Detect which cell encompasses the target text, then output its [X, Y] center coordinate. 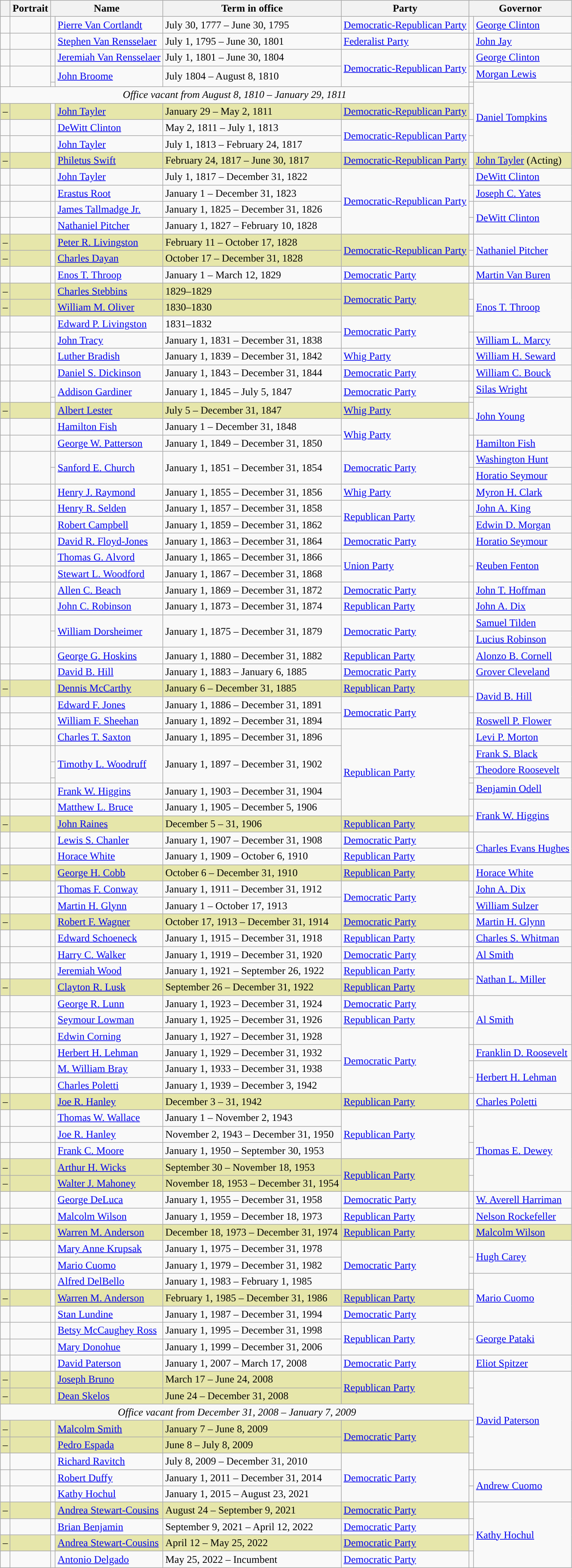
Henry R. Selden [109, 508]
February 24, 1817 – June 30, 1817 [252, 160]
1831–1832 [252, 324]
Charles Stebbins [109, 291]
Betsy McCaughey Ross [109, 1331]
January 1, 1983 – February 1, 1985 [252, 1282]
Daniel Tompkins [523, 117]
1830–1830 [252, 308]
Lucius Robinson [523, 639]
Andrew Cuomo [523, 1486]
David R. Floyd-Jones [109, 541]
January 1, 1933 – December 31, 1938 [252, 1069]
William Dorsheimer [109, 631]
January 1, 1857 – December 31, 1858 [252, 508]
Reuben Fenton [523, 566]
Mary Anne Krupsak [109, 1249]
Name [107, 9]
January 1, 1875 – December 31, 1879 [252, 631]
Frank S. Black [523, 754]
Edward P. Livingston [109, 324]
July 1, 1801 – June 30, 1804 [252, 58]
James Tallmadge Jr. [109, 210]
Robert Duffy [109, 1478]
John Young [523, 416]
December 3 – 31, 1942 [252, 1102]
Philetus Swift [109, 160]
July 1, 1813 – February 24, 1817 [252, 144]
January 1, 1859 – December 31, 1862 [252, 525]
January 1, 1950 – September 30, 1953 [252, 1151]
William H. Seward [523, 356]
Term in office [252, 9]
May 25, 2022 – Incumbent [252, 1559]
January 1, 1903 – December 31, 1904 [252, 791]
July 5 – December 31, 1847 [252, 410]
July 1, 1795 – June 30, 1801 [252, 41]
January 1, 2011 – December 31, 2014 [252, 1478]
John Raines [109, 824]
Pedro Espada [109, 1445]
George W. Patterson [109, 443]
January 1, 1999 – December 31, 2006 [252, 1347]
Thomas F. Conway [109, 889]
John Broome [109, 76]
Office vacant from August 8, 1810 – January 29, 1811 [235, 95]
January 1, 1907 – December 31, 1908 [252, 840]
Edwin Corning [109, 1036]
William L. Marcy [523, 340]
January 1, 1925 – December 31, 1926 [252, 1020]
Office vacant from December 31, 2008 – January 7, 2009 [237, 1412]
Portrait [31, 9]
Jeremiah Van Rensselaer [109, 58]
William M. Oliver [109, 308]
January 1, 1845 – July 5, 1847 [252, 392]
September 26 – December 31, 1922 [252, 987]
June 8 – July 8, 2009 [252, 1445]
Frank C. Moore [109, 1151]
John T. Hoffman [523, 590]
Malcolm Smith [109, 1428]
January 1, 1880 – December 31, 1882 [252, 655]
Addison Gardiner [109, 392]
George G. Hoskins [109, 655]
John Tayler (Acting) [523, 160]
Allen C. Beach [109, 590]
Washington Hunt [523, 460]
Thomas E. Dewey [523, 1151]
Antonio Delgado [109, 1559]
Charles Dayan [109, 259]
January 7 – June 8, 2009 [252, 1428]
John Jay [523, 41]
January 1 – November 2, 1943 [252, 1118]
October 17, 1913 – December 31, 1914 [252, 922]
January 1, 1929 – December 31, 1932 [252, 1053]
January 1, 1975 – December 31, 1978 [252, 1249]
Edwin D. Morgan [523, 525]
November 18, 1953 – December 31, 1954 [252, 1183]
Mary Donohue [109, 1347]
Walter J. Mahoney [109, 1183]
George DeLuca [109, 1200]
January 1, 1873 – December 31, 1874 [252, 606]
John Tracy [109, 340]
Matthew L. Bruce [109, 807]
February 11 – October 17, 1828 [252, 242]
Robert F. Wagner [109, 922]
Erastus Root [109, 193]
January 1, 1979 – December 31, 1982 [252, 1265]
Brian Benjamin [109, 1527]
December 5 – 31, 1906 [252, 824]
January 1 – March 12, 1829 [252, 275]
Charles S. Whitman [523, 938]
Dean Skelos [109, 1396]
January 1 – October 17, 1913 [252, 905]
August 24 – September 9, 2021 [252, 1510]
Daniel S. Dickinson [109, 373]
January 1, 1921 – September 26, 1922 [252, 971]
January 1, 1959 – December 18, 1973 [252, 1216]
January 1, 2007 – March 17, 2008 [252, 1363]
Joseph C. Yates [523, 193]
Thomas G. Alvord [109, 557]
Richard Ravitch [109, 1461]
January 1, 1927 – December 31, 1928 [252, 1036]
November 2, 1943 – December 31, 1950 [252, 1134]
Clayton R. Lusk [109, 987]
January 1, 1892 – December 31, 1894 [252, 721]
July 1, 1817 – December 31, 1822 [252, 177]
January 1, 1849 – December 31, 1850 [252, 443]
Harry C. Walker [109, 955]
Albert Lester [109, 410]
May 2, 1811 – July 1, 1813 [252, 128]
Henry J. Raymond [109, 492]
January 29 – May 2, 1811 [252, 111]
John A. King [523, 508]
July 30, 1777 – June 30, 1795 [252, 25]
Joseph Bruno [109, 1379]
January 1, 1939 – December 3, 1942 [252, 1085]
Martin Van Buren [523, 275]
Seymour Lowman [109, 1020]
Lewis S. Chanler [109, 840]
Charles T. Saxton [109, 737]
George R. Lunn [109, 1004]
January 1, 2015 – August 23, 2021 [252, 1494]
Sanford E. Church [109, 468]
Jeremiah Wood [109, 971]
January 1, 1855 – December 31, 1856 [252, 492]
Stewart L. Woodford [109, 574]
Silas Wright [523, 389]
Edward F. Jones [109, 705]
December 18, 1973 – December 31, 1974 [252, 1233]
Arthur H. Wicks [109, 1167]
W. Averell Harriman [523, 1200]
1829–1829 [252, 291]
Dennis McCarthy [109, 688]
Roswell P. Flower [523, 721]
January 1, 1883 – January 6, 1885 [252, 672]
Robert Campbell [109, 525]
January 1, 1911 – December 31, 1912 [252, 889]
January 1, 1895 – December 31, 1896 [252, 737]
Pierre Van Cortlandt [109, 25]
April 12 – May 25, 2022 [252, 1543]
Federalist Party [405, 41]
February 1, 1985 – December 31, 1986 [252, 1298]
January 1, 1863 – December 31, 1864 [252, 541]
William F. Sheehan [109, 721]
Thomas W. Wallace [109, 1118]
Levi P. Morton [523, 737]
Alonzo B. Cornell [523, 655]
January 1, 1865 – December 31, 1866 [252, 557]
Nelson Rockefeller [523, 1216]
Stephen Van Rensselaer [109, 41]
Peter R. Livingston [109, 242]
January 1, 1831 – December 31, 1838 [252, 340]
January 1, 1923 – December 31, 1924 [252, 1004]
Nathan L. Miller [523, 979]
January 1 – December 31, 1823 [252, 193]
January 1, 1843 – December 31, 1844 [252, 373]
Theodore Roosevelt [523, 770]
Union Party [405, 566]
July 8, 2009 – December 31, 2010 [252, 1461]
January 1, 1867 – December 31, 1868 [252, 574]
George Pataki [523, 1339]
Samuel Tilden [523, 623]
January 1, 1987 – December 31, 1994 [252, 1314]
January 1, 1995 – December 31, 1998 [252, 1331]
Benjamin Odell [523, 789]
Franklin D. Roosevelt [523, 1053]
John C. Robinson [109, 606]
William Sulzer [523, 905]
January 1, 1905 – December 5, 1906 [252, 807]
January 1, 1955 – December 31, 1958 [252, 1200]
George H. Cobb [109, 873]
Myron H. Clark [523, 492]
January 1 – December 31, 1848 [252, 426]
Eliot Spitzer [523, 1363]
Hugh Carey [523, 1257]
Edward Schoeneck [109, 938]
January 1, 1886 – December 31, 1891 [252, 705]
January 6 – December 31, 1885 [252, 688]
January 1, 1909 – October 6, 1910 [252, 856]
Grover Cleveland [523, 672]
March 17 – June 24, 2008 [252, 1379]
January 1, 1839 – December 31, 1842 [252, 356]
William C. Bouck [523, 373]
January 1, 1825 – December 31, 1826 [252, 210]
Governor [520, 9]
January 1, 1915 – December 31, 1918 [252, 938]
July 1804 – August 8, 1810 [252, 76]
M. William Bray [109, 1069]
Party [405, 9]
June 24 – December 31, 2008 [252, 1396]
Timothy L. Woodruff [109, 764]
Luther Bradish [109, 356]
January 1, 1851 – December 31, 1854 [252, 468]
Stan Lundine [109, 1314]
October 6 – December 31, 1910 [252, 873]
January 1, 1919 – December 31, 1920 [252, 955]
January 1, 1827 – February 10, 1828 [252, 226]
October 17 – December 31, 1828 [252, 259]
Morgan Lewis [523, 74]
January 1, 1897 – December 31, 1902 [252, 764]
Charles Evans Hughes [523, 848]
September 9, 2021 – April 12, 2022 [252, 1527]
January 1, 1869 – December 31, 1872 [252, 590]
Alfred DelBello [109, 1282]
September 30 – November 18, 1953 [252, 1167]
